Return the (x, y) coordinate for the center point of the cell that contains the specified text.  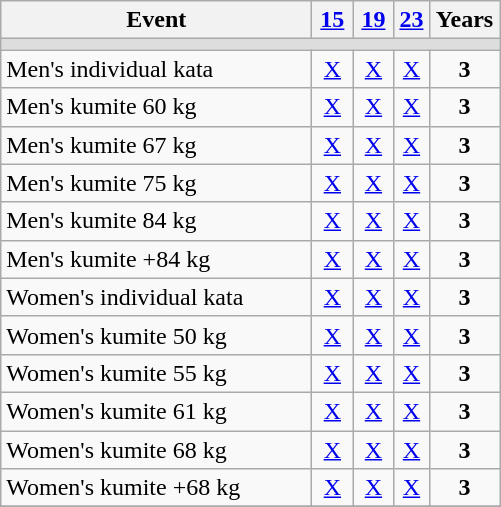
Men's kumite +84 kg (156, 259)
Women's kumite 50 kg (156, 335)
Women's kumite 61 kg (156, 411)
19 (374, 20)
Women's kumite +68 kg (156, 488)
Men's kumite 75 kg (156, 183)
Women's kumite 68 kg (156, 449)
Years (464, 20)
15 (332, 20)
Men's individual kata (156, 69)
Event (156, 20)
23 (412, 20)
Men's kumite 67 kg (156, 145)
Men's kumite 84 kg (156, 221)
Women's individual kata (156, 297)
Men's kumite 60 kg (156, 107)
Women's kumite 55 kg (156, 373)
